For the text-containing cell, return its midpoint in (X, Y) coordinate format. 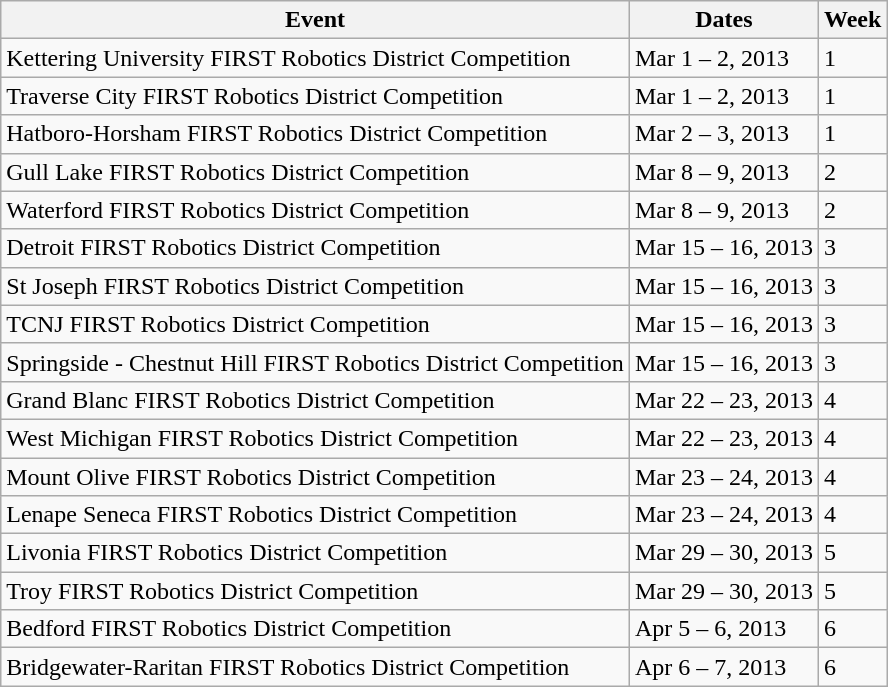
Traverse City FIRST Robotics District Competition (316, 96)
Dates (724, 20)
Mar 2 – 3, 2013 (724, 134)
Week (852, 20)
Springside - Chestnut Hill FIRST Robotics District Competition (316, 362)
Event (316, 20)
Troy FIRST Robotics District Competition (316, 591)
Kettering University FIRST Robotics District Competition (316, 58)
Mount Olive FIRST Robotics District Competition (316, 477)
St Joseph FIRST Robotics District Competition (316, 286)
Lenape Seneca FIRST Robotics District Competition (316, 515)
Bedford FIRST Robotics District Competition (316, 629)
West Michigan FIRST Robotics District Competition (316, 438)
Waterford FIRST Robotics District Competition (316, 210)
TCNJ FIRST Robotics District Competition (316, 324)
Apr 5 – 6, 2013 (724, 629)
Apr 6 – 7, 2013 (724, 667)
Grand Blanc FIRST Robotics District Competition (316, 400)
Hatboro-Horsham FIRST Robotics District Competition (316, 134)
Gull Lake FIRST Robotics District Competition (316, 172)
Detroit FIRST Robotics District Competition (316, 248)
Livonia FIRST Robotics District Competition (316, 553)
Bridgewater-Raritan FIRST Robotics District Competition (316, 667)
